Identify which cell holds the provided text, then report its [X, Y] central coordinate. 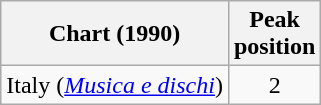
Peakposition [274, 34]
2 [274, 85]
Italy (Musica e dischi) [115, 85]
Chart (1990) [115, 34]
